From the cell containing the given text, extract its center point as (x, y) coordinate. 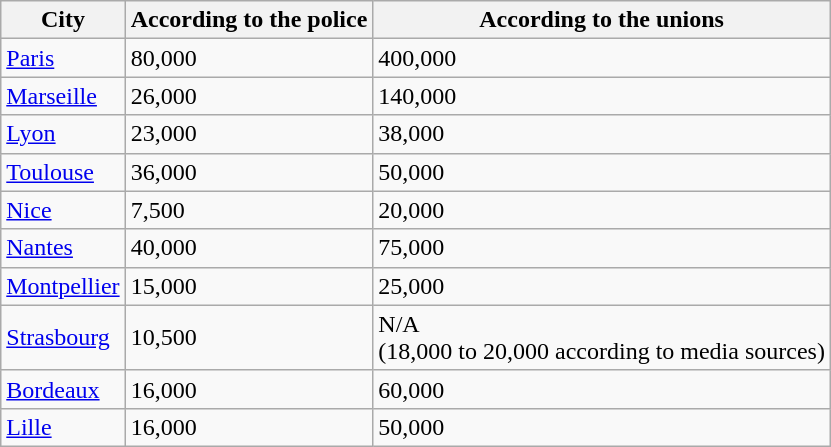
Lyon (63, 134)
According to the police (249, 20)
Bordeaux (63, 389)
N/A(18,000 to 20,000 according to media sources) (602, 338)
City (63, 20)
Nantes (63, 248)
38,000 (602, 134)
7,500 (249, 210)
75,000 (602, 248)
40,000 (249, 248)
25,000 (602, 286)
20,000 (602, 210)
23,000 (249, 134)
140,000 (602, 96)
36,000 (249, 172)
400,000 (602, 58)
Paris (63, 58)
10,500 (249, 338)
Montpellier (63, 286)
Toulouse (63, 172)
26,000 (249, 96)
80,000 (249, 58)
Nice (63, 210)
According to the unions (602, 20)
Lille (63, 427)
15,000 (249, 286)
Marseille (63, 96)
60,000 (602, 389)
Strasbourg (63, 338)
